Extract the [x, y] coordinate from the center of the cell holding the provided text.  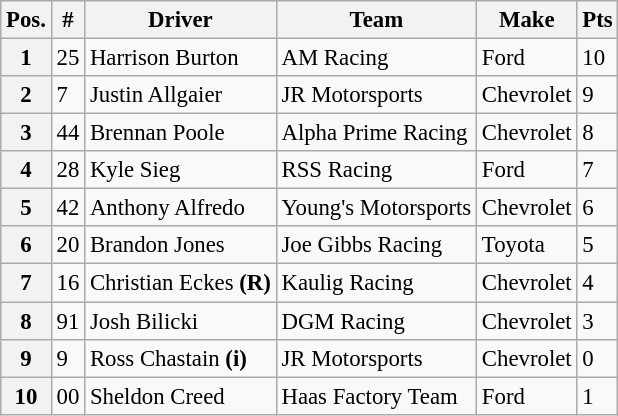
Justin Allgaier [181, 95]
Make [527, 20]
Joe Gibbs Racing [376, 245]
Christian Eckes (R) [181, 283]
Anthony Alfredo [181, 208]
28 [68, 170]
DGM Racing [376, 321]
Pos. [26, 20]
Toyota [527, 245]
Brennan Poole [181, 133]
0 [598, 358]
42 [68, 208]
Team [376, 20]
Kaulig Racing [376, 283]
RSS Racing [376, 170]
Pts [598, 20]
Kyle Sieg [181, 170]
Josh Bilicki [181, 321]
25 [68, 58]
44 [68, 133]
20 [68, 245]
Driver [181, 20]
Sheldon Creed [181, 396]
Young's Motorsports [376, 208]
16 [68, 283]
Haas Factory Team [376, 396]
Alpha Prime Racing [376, 133]
# [68, 20]
Brandon Jones [181, 245]
2 [26, 95]
00 [68, 396]
AM Racing [376, 58]
91 [68, 321]
Ross Chastain (i) [181, 358]
Harrison Burton [181, 58]
